Determine the (X, Y) coordinate at the center of the cell enclosing the given text.  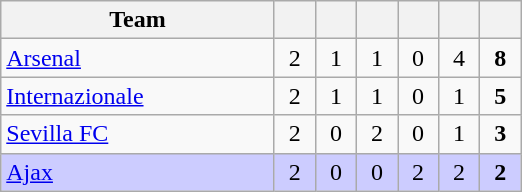
8 (500, 58)
5 (500, 96)
Internazionale (138, 96)
Sevilla FC (138, 134)
Ajax (138, 172)
3 (500, 134)
4 (460, 58)
Team (138, 20)
Arsenal (138, 58)
